Identify which cell holds the provided text, then report its (X, Y) central coordinate. 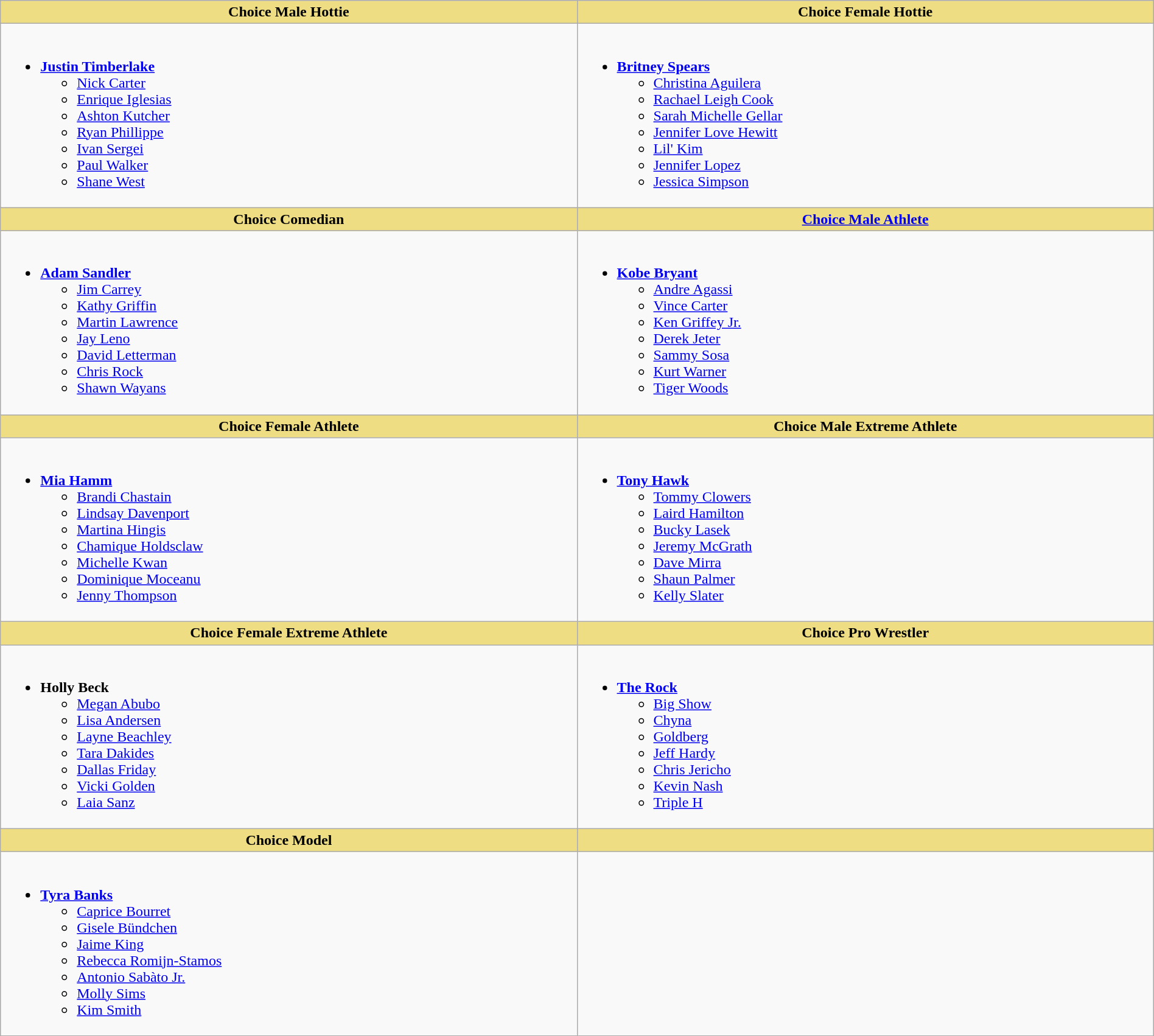
Britney SpearsChristina AguileraRachael Leigh CookSarah Michelle GellarJennifer Love HewittLil' KimJennifer LopezJessica Simpson (865, 116)
Choice Male Extreme Athlete (865, 426)
Choice Model (288, 840)
Mia HammBrandi ChastainLindsay DavenportMartina HingisChamique HoldsclawMichelle KwanDominique MoceanuJenny Thompson (288, 530)
Choice Male Athlete (865, 219)
Choice Female Athlete (288, 426)
Choice Female Extreme Athlete (288, 633)
Holly BeckMegan AbuboLisa AndersenLayne BeachleyTara DakidesDallas FridayVicki GoldenLaia Sanz (288, 737)
Tyra BanksCaprice BourretGisele BündchenJaime KingRebecca Romijn-StamosAntonio Sabàto Jr.Molly SimsKim Smith (288, 943)
Choice Comedian (288, 219)
Kobe BryantAndre AgassiVince CarterKen Griffey Jr.Derek JeterSammy SosaKurt WarnerTiger Woods (865, 323)
Choice Female Hottie (865, 12)
Choice Male Hottie (288, 12)
The RockBig ShowChynaGoldbergJeff HardyChris JerichoKevin NashTriple H (865, 737)
Tony HawkTommy ClowersLaird HamiltonBucky LasekJeremy McGrathDave MirraShaun PalmerKelly Slater (865, 530)
Choice Pro Wrestler (865, 633)
Justin TimberlakeNick CarterEnrique IglesiasAshton KutcherRyan PhillippeIvan SergeiPaul WalkerShane West (288, 116)
Adam SandlerJim CarreyKathy GriffinMartin LawrenceJay LenoDavid LettermanChris RockShawn Wayans (288, 323)
